Capture the cell that displays the provided text and extract its (x, y) central coordinate. 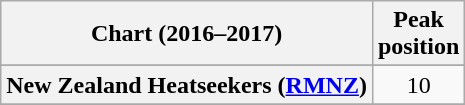
Peak position (418, 34)
New Zealand Heatseekers (RMNZ) (187, 85)
10 (418, 85)
Chart (2016–2017) (187, 34)
